Return the [x, y] coordinate for the center point of the cell that contains the specified text.  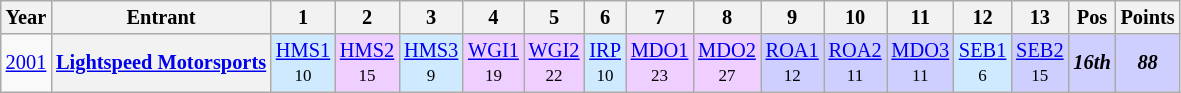
SEB16 [982, 63]
Entrant [161, 17]
SEB215 [1040, 63]
8 [726, 17]
4 [494, 17]
MDO123 [660, 63]
WGI222 [554, 63]
5 [554, 17]
Pos [1092, 17]
Year [26, 17]
Lightspeed Motorsports [161, 63]
HMS215 [367, 63]
12 [982, 17]
10 [856, 17]
2001 [26, 63]
6 [604, 17]
Points [1148, 17]
13 [1040, 17]
HMS110 [303, 63]
9 [792, 17]
3 [431, 17]
7 [660, 17]
2 [367, 17]
88 [1148, 63]
MDO311 [920, 63]
ROA211 [856, 63]
IRP10 [604, 63]
HMS39 [431, 63]
ROA112 [792, 63]
16th [1092, 63]
1 [303, 17]
11 [920, 17]
WGI119 [494, 63]
MDO227 [726, 63]
